Return the [x, y] coordinate for the center point of the cell that contains the specified text.  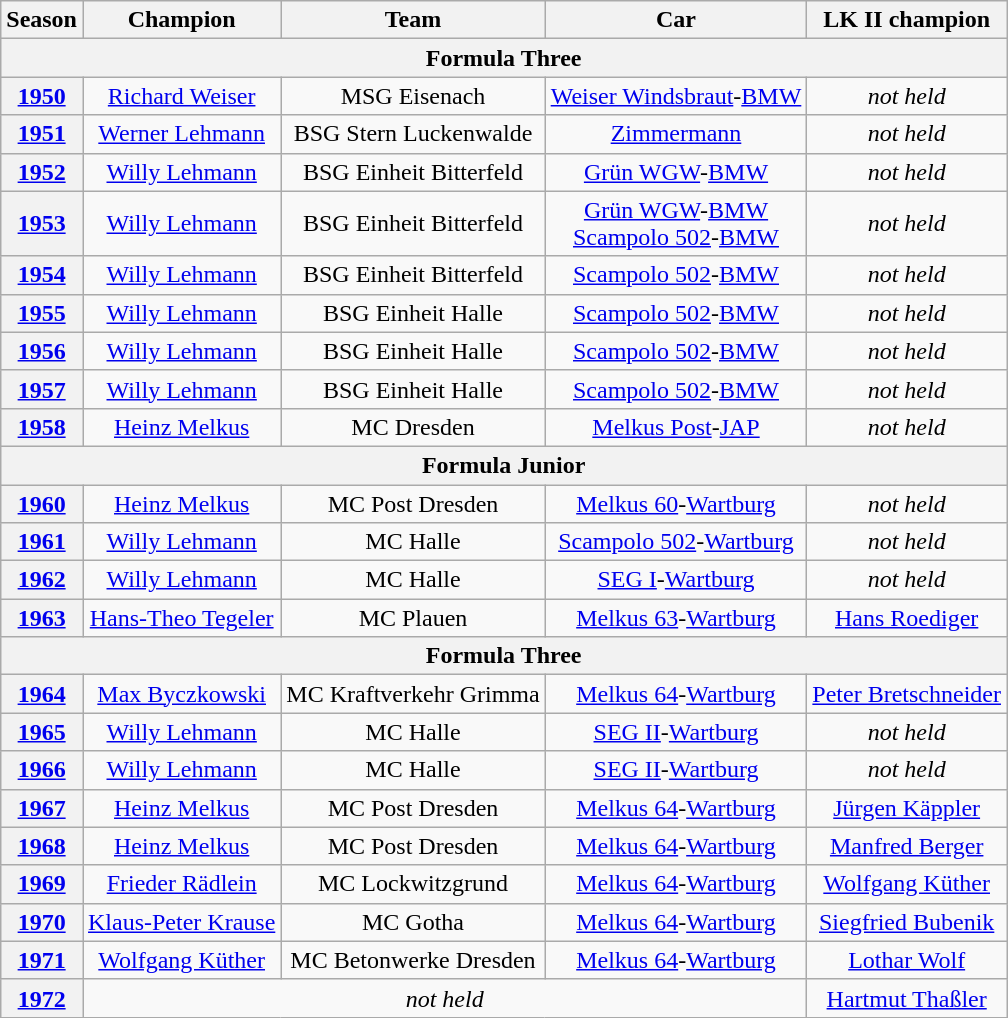
MSG Eisenach [413, 96]
1956 [42, 351]
Weiser Windsbraut-BMW [676, 96]
MC Betonwerke Dresden [413, 960]
Zimmermann [676, 134]
Hans-Theo Tegeler [181, 618]
MC Lockwitzgrund [413, 884]
MC Dresden [413, 427]
Grün WGW-BMWScampolo 502-BMW [676, 224]
MC Kraftverkehr Grimma [413, 694]
Hans Roediger [907, 618]
1966 [42, 770]
Jürgen Käppler [907, 808]
1961 [42, 542]
Peter Bretschneider [907, 694]
1970 [42, 922]
1955 [42, 313]
Season [42, 20]
Werner Lehmann [181, 134]
1957 [42, 389]
Richard Weiser [181, 96]
Grün WGW-BMW [676, 172]
Melkus Post-JAP [676, 427]
1958 [42, 427]
Scampolo 502-Wartburg [676, 542]
1953 [42, 224]
1972 [42, 998]
Frieder Rädlein [181, 884]
Lothar Wolf [907, 960]
Champion [181, 20]
MC Plauen [413, 618]
1971 [42, 960]
1951 [42, 134]
BSG Stern Luckenwalde [413, 134]
1950 [42, 96]
1967 [42, 808]
1965 [42, 732]
Siegfried Bubenik [907, 922]
Team [413, 20]
1969 [42, 884]
Melkus 63-Wartburg [676, 618]
Melkus 60-Wartburg [676, 503]
Klaus-Peter Krause [181, 922]
1962 [42, 580]
LK II champion [907, 20]
SEG I-Wartburg [676, 580]
1952 [42, 172]
1954 [42, 275]
1963 [42, 618]
Manfred Berger [907, 846]
Hartmut Thaßler [907, 998]
1960 [42, 503]
1964 [42, 694]
Max Byczkowski [181, 694]
MC Gotha [413, 922]
1968 [42, 846]
Car [676, 20]
Formula Junior [504, 465]
